Pinpoint the cell where the given text exists, returning its (X, Y) midpoint coordinate. 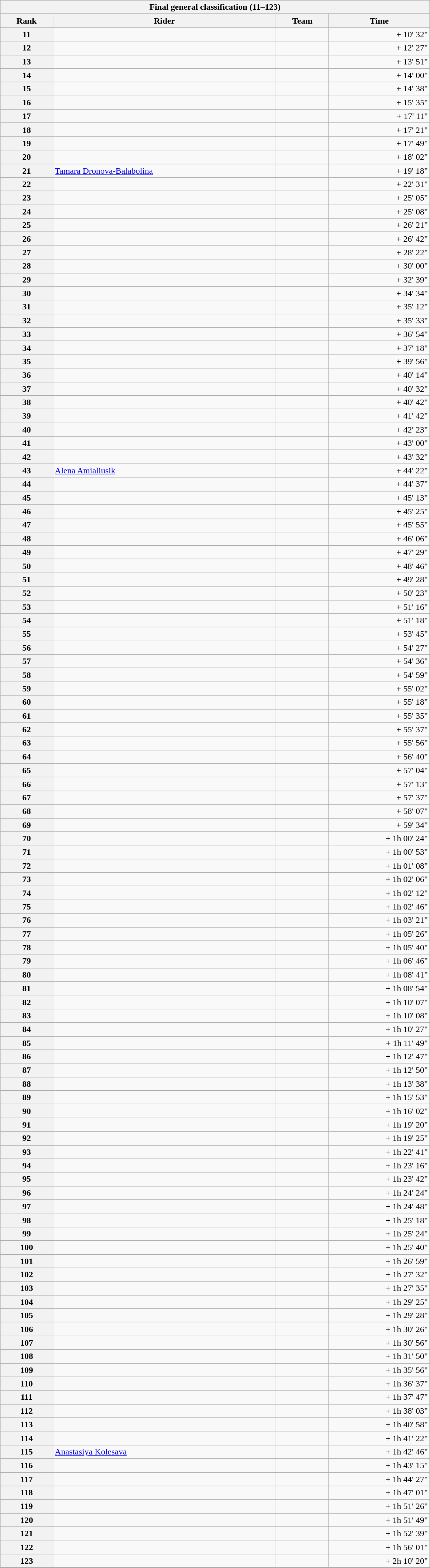
52 (27, 593)
19 (27, 143)
85 (27, 1043)
+ 1h 01' 08" (379, 866)
93 (27, 1152)
13 (27, 62)
+ 25' 08" (379, 212)
36 (27, 375)
66 (27, 784)
82 (27, 1002)
31 (27, 307)
+ 45' 55" (379, 525)
18 (27, 130)
Rank (27, 21)
+ 1h 38' 03" (379, 1411)
+ 55' 35" (379, 716)
+ 54' 59" (379, 675)
40 (27, 430)
+ 1h 27' 32" (379, 1275)
+ 1h 22' 41" (379, 1152)
86 (27, 1057)
+ 1h 02' 06" (379, 879)
+ 30' 00" (379, 266)
+ 55' 56" (379, 743)
+ 40' 42" (379, 402)
111 (27, 1397)
49 (27, 552)
119 (27, 1506)
101 (27, 1261)
+ 13' 51" (379, 62)
20 (27, 157)
97 (27, 1206)
57 (27, 661)
76 (27, 920)
+ 1h 19' 25" (379, 1138)
67 (27, 797)
64 (27, 757)
+ 54' 36" (379, 661)
87 (27, 1070)
43 (27, 471)
+ 34' 34" (379, 293)
+ 1h 06' 46" (379, 961)
32 (27, 320)
+ 45' 25" (379, 511)
123 (27, 1561)
88 (27, 1084)
+ 54' 27" (379, 648)
+ 1h 25' 24" (379, 1234)
+ 55' 18" (379, 702)
16 (27, 102)
+ 43' 32" (379, 457)
100 (27, 1247)
+ 1h 52' 39" (379, 1534)
+ 1h 02' 46" (379, 907)
+ 1h 37' 47" (379, 1397)
35 (27, 361)
47 (27, 525)
+ 1h 08' 41" (379, 975)
45 (27, 498)
+ 58' 07" (379, 811)
26 (27, 239)
+ 1h 26' 59" (379, 1261)
+ 59' 34" (379, 825)
34 (27, 348)
+ 1h 02' 12" (379, 893)
+ 41' 42" (379, 416)
22 (27, 184)
+ 1h 41' 22" (379, 1438)
117 (27, 1479)
58 (27, 675)
107 (27, 1343)
+ 57' 37" (379, 797)
91 (27, 1125)
50 (27, 566)
73 (27, 879)
121 (27, 1534)
Team (302, 21)
61 (27, 716)
+ 28' 22" (379, 252)
78 (27, 947)
+ 1h 10' 08" (379, 1015)
+ 1h 31' 50" (379, 1356)
23 (27, 198)
46 (27, 511)
+ 1h 13' 38" (379, 1084)
+ 48' 46" (379, 566)
122 (27, 1547)
115 (27, 1452)
+ 1h 03' 21" (379, 920)
92 (27, 1138)
96 (27, 1193)
Alena Amialiusik (164, 471)
62 (27, 729)
+ 1h 47' 01" (379, 1493)
11 (27, 34)
48 (27, 539)
+ 14' 00" (379, 75)
+ 55' 37" (379, 729)
+ 1h 10' 07" (379, 1002)
+ 17' 21" (379, 130)
103 (27, 1288)
60 (27, 702)
+ 1h 00' 24" (379, 839)
80 (27, 975)
+ 1h 29' 25" (379, 1302)
98 (27, 1220)
+ 1h 08' 54" (379, 988)
90 (27, 1111)
+ 26' 21" (379, 225)
+ 1h 56' 01" (379, 1547)
77 (27, 934)
+ 44' 22" (379, 471)
+ 17' 49" (379, 143)
27 (27, 252)
+ 46' 06" (379, 539)
+ 1h 30' 26" (379, 1329)
+ 12' 27" (379, 48)
+ 1h 25' 40" (379, 1247)
+ 10' 32" (379, 34)
+ 1h 27' 35" (379, 1288)
+ 57' 04" (379, 770)
55 (27, 634)
75 (27, 907)
72 (27, 866)
+ 50' 23" (379, 593)
21 (27, 171)
Final general classification (11–123) (215, 7)
+ 1h 23' 42" (379, 1179)
53 (27, 607)
+ 37' 18" (379, 348)
Rider (164, 21)
+ 1h 05' 26" (379, 934)
+ 36' 54" (379, 334)
+ 14' 38" (379, 89)
+ 56' 40" (379, 757)
+ 51' 18" (379, 621)
Tamara Dronova-Balabolina (164, 171)
+ 1h 23' 16" (379, 1166)
24 (27, 212)
84 (27, 1029)
118 (27, 1493)
+ 35' 12" (379, 307)
59 (27, 689)
37 (27, 389)
+ 35' 33" (379, 320)
+ 1h 12' 47" (379, 1057)
54 (27, 621)
102 (27, 1275)
17 (27, 116)
+ 1h 12' 50" (379, 1070)
+ 26' 42" (379, 239)
+ 1h 42' 46" (379, 1452)
+ 45' 13" (379, 498)
+ 2h 10' 20" (379, 1561)
+ 22' 31" (379, 184)
89 (27, 1097)
+ 47' 29" (379, 552)
116 (27, 1465)
+ 43' 00" (379, 443)
70 (27, 839)
+ 1h 35' 56" (379, 1370)
+ 40' 32" (379, 389)
51 (27, 579)
Time (379, 21)
+ 1h 29' 28" (379, 1316)
+ 1h 11' 49" (379, 1043)
+ 1h 44' 27" (379, 1479)
+ 44' 37" (379, 484)
74 (27, 893)
+ 1h 00' 53" (379, 852)
+ 15' 35" (379, 102)
63 (27, 743)
29 (27, 280)
69 (27, 825)
+ 1h 19' 20" (379, 1125)
113 (27, 1424)
14 (27, 75)
30 (27, 293)
+ 1h 10' 27" (379, 1029)
+ 1h 51' 26" (379, 1506)
105 (27, 1316)
81 (27, 988)
44 (27, 484)
28 (27, 266)
25 (27, 225)
+ 17' 11" (379, 116)
83 (27, 1015)
+ 1h 40' 58" (379, 1424)
15 (27, 89)
+ 57' 13" (379, 784)
104 (27, 1302)
+ 1h 43' 15" (379, 1465)
12 (27, 48)
+ 55' 02" (379, 689)
68 (27, 811)
65 (27, 770)
Anastasiya Kolesava (164, 1452)
+ 40' 14" (379, 375)
56 (27, 648)
+ 1h 24' 24" (379, 1193)
+ 1h 25' 18" (379, 1220)
41 (27, 443)
109 (27, 1370)
79 (27, 961)
+ 39' 56" (379, 361)
+ 1h 24' 48" (379, 1206)
33 (27, 334)
112 (27, 1411)
+ 25' 05" (379, 198)
39 (27, 416)
42 (27, 457)
38 (27, 402)
114 (27, 1438)
+ 1h 16' 02" (379, 1111)
71 (27, 852)
120 (27, 1520)
110 (27, 1384)
+ 19' 18" (379, 171)
99 (27, 1234)
+ 51' 16" (379, 607)
106 (27, 1329)
95 (27, 1179)
+ 18' 02" (379, 157)
+ 1h 51' 49" (379, 1520)
+ 1h 15' 53" (379, 1097)
+ 1h 36' 37" (379, 1384)
+ 32' 39" (379, 280)
+ 42' 23" (379, 430)
+ 53' 45" (379, 634)
108 (27, 1356)
94 (27, 1166)
+ 1h 05' 40" (379, 947)
+ 1h 30' 56" (379, 1343)
+ 49' 28" (379, 579)
